Detect which cell encompasses the target text, then output its (X, Y) center coordinate. 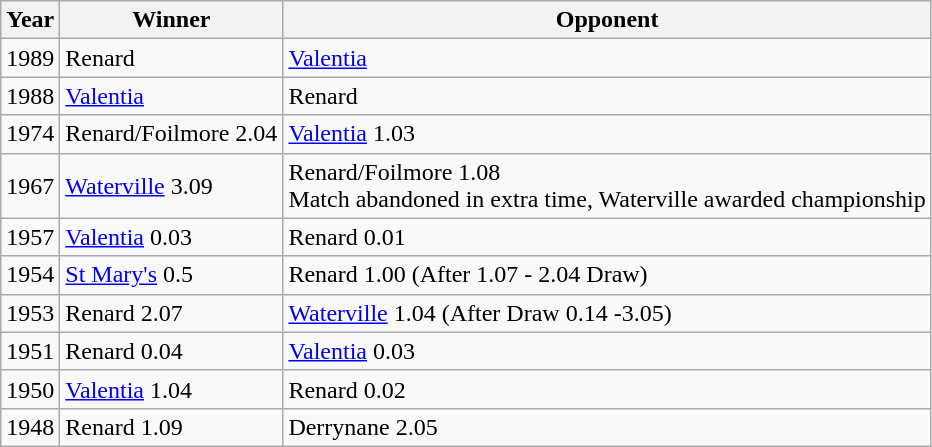
Renard 2.07 (172, 313)
Waterville 3.09 (172, 186)
1989 (30, 58)
St Mary's 0.5 (172, 275)
Renard/Foilmore 2.04 (172, 134)
Waterville 1.04 (After Draw 0.14 -3.05) (607, 313)
Renard 1.09 (172, 427)
Renard 0.02 (607, 389)
1954 (30, 275)
1988 (30, 96)
Renard 1.00 (After 1.07 - 2.04 Draw) (607, 275)
1951 (30, 351)
Winner (172, 20)
Renard 0.01 (607, 237)
Year (30, 20)
Valentia 1.03 (607, 134)
1953 (30, 313)
1967 (30, 186)
Valentia 1.04 (172, 389)
Renard 0.04 (172, 351)
Derrynane 2.05 (607, 427)
1974 (30, 134)
Renard/Foilmore 1.08Match abandoned in extra time, Waterville awarded championship (607, 186)
Opponent (607, 20)
1948 (30, 427)
1950 (30, 389)
1957 (30, 237)
